Provide the (X, Y) coordinate of the cell's center where the given text is located.  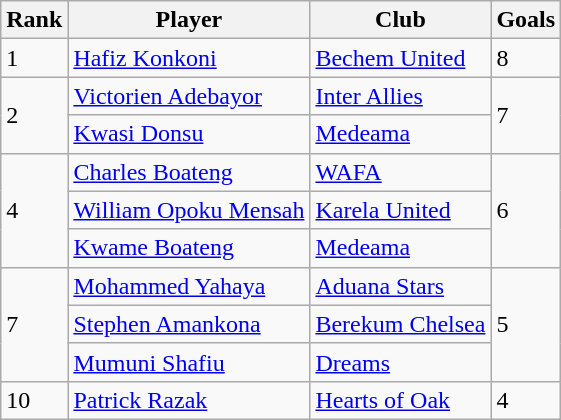
1 (34, 58)
Mumuni Shafiu (189, 362)
Club (400, 20)
Charles Boateng (189, 172)
Kwasi Donsu (189, 134)
6 (526, 210)
Stephen Amankona (189, 324)
Goals (526, 20)
Mohammed Yahaya (189, 286)
WAFA (400, 172)
8 (526, 58)
Victorien Adebayor (189, 96)
Inter Allies (400, 96)
William Opoku Mensah (189, 210)
2 (34, 115)
Hearts of Oak (400, 400)
Karela United (400, 210)
5 (526, 324)
Berekum Chelsea (400, 324)
Aduana Stars (400, 286)
Patrick Razak (189, 400)
Bechem United (400, 58)
Player (189, 20)
Kwame Boateng (189, 248)
10 (34, 400)
Hafiz Konkoni (189, 58)
Dreams (400, 362)
Rank (34, 20)
